Find where the given text appears and provide that cell's center as (x, y) coordinate. 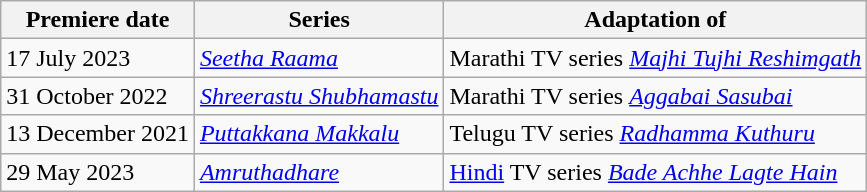
Telugu TV series Radhamma Kuthuru (656, 134)
Series (319, 20)
Adaptation of (656, 20)
Puttakkana Makkalu (319, 134)
Marathi TV series Aggabai Sasubai (656, 96)
Amruthadhare (319, 172)
Marathi TV series Majhi Tujhi Reshimgath (656, 58)
13 December 2021 (98, 134)
Seetha Raama (319, 58)
17 July 2023 (98, 58)
31 October 2022 (98, 96)
Shreerastu Shubhamastu (319, 96)
29 May 2023 (98, 172)
Hindi TV series Bade Achhe Lagte Hain (656, 172)
Premiere date (98, 20)
